Provide the (x, y) coordinate of the cell's center where the given text is located.  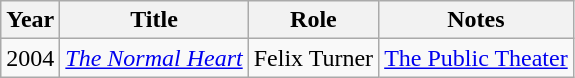
Year (30, 20)
Title (154, 20)
The Public Theater (476, 58)
Role (313, 20)
The Normal Heart (154, 58)
2004 (30, 58)
Notes (476, 20)
Felix Turner (313, 58)
